Locate the cell with the specified text and output its (x, y) center coordinate. 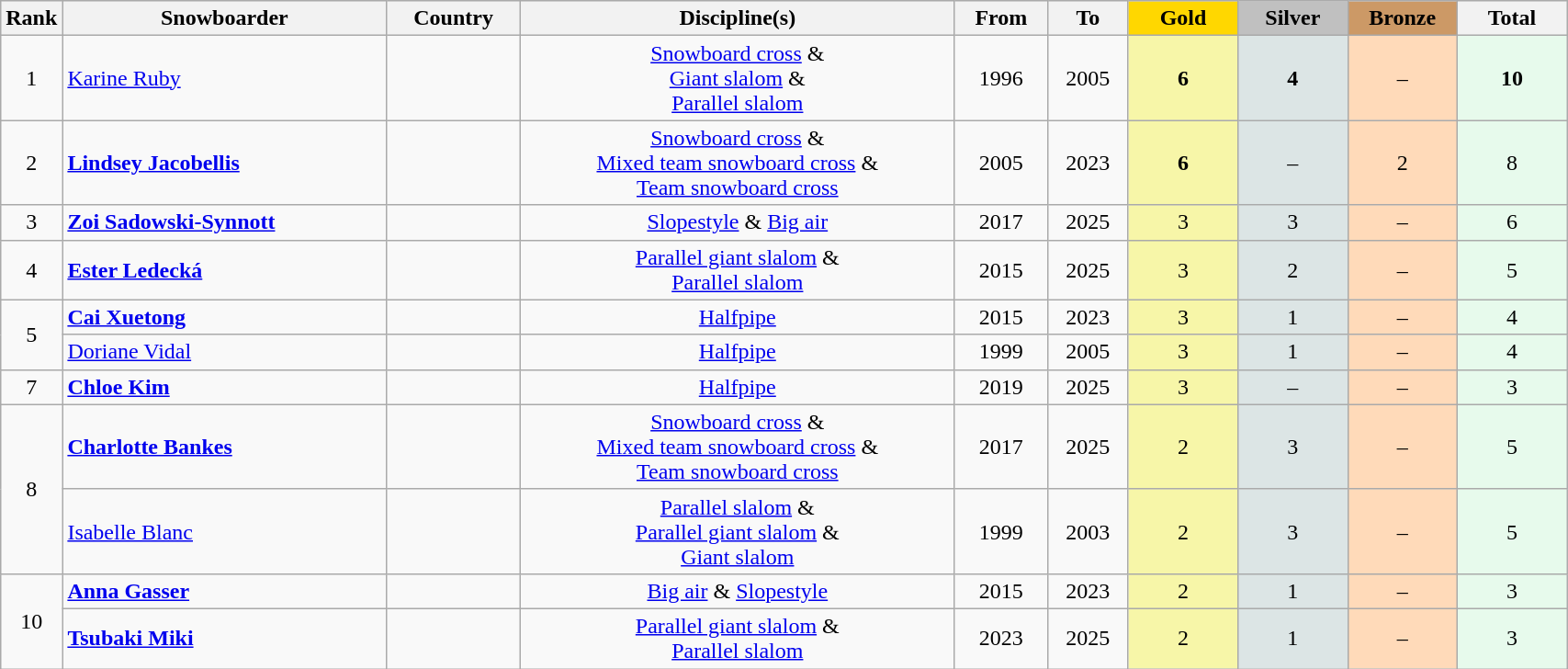
From (1001, 18)
Cai Xuetong (224, 317)
2003 (1088, 531)
Isabelle Blanc (224, 531)
1996 (1001, 78)
Parallel slalom &Parallel giant slalom &Giant slalom (737, 531)
Chloe Kim (224, 387)
Snowboarder (224, 18)
Doriane Vidal (224, 352)
Discipline(s) (737, 18)
Slopestyle & Big air (737, 222)
Total (1512, 18)
Snowboard cross &Giant slalom &Parallel slalom (737, 78)
Country (454, 18)
Bronze (1402, 18)
Silver (1293, 18)
2019 (1001, 387)
Ester Ledecká (224, 270)
Zoi Sadowski-Synnott (224, 222)
Gold (1183, 18)
7 (31, 387)
Anna Gasser (224, 591)
Tsubaki Miki (224, 638)
Lindsey Jacobellis (224, 163)
Karine Ruby (224, 78)
Big air & Slopestyle (737, 591)
To (1088, 18)
Rank (31, 18)
Charlotte Bankes (224, 447)
